Pinpoint the cell where the given text exists, returning its (x, y) midpoint coordinate. 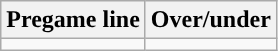
Over/under (210, 20)
Pregame line (74, 20)
